Provide the [X, Y] coordinate of the cell's center where the given text is located.  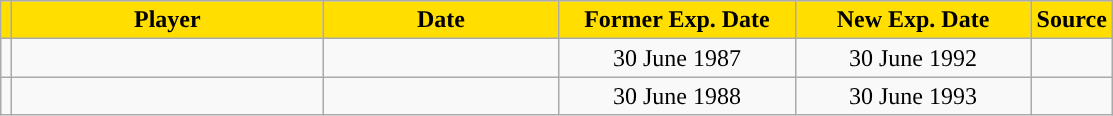
Source [1072, 20]
Player [168, 20]
Date [441, 20]
Former Exp. Date [677, 20]
30 June 1988 [677, 96]
30 June 1993 [913, 96]
30 June 1992 [913, 58]
30 June 1987 [677, 58]
New Exp. Date [913, 20]
